Detect which cell encompasses the target text, then output its (x, y) center coordinate. 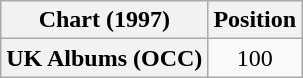
Position (255, 20)
UK Albums (OCC) (104, 58)
100 (255, 58)
Chart (1997) (104, 20)
